From the cell containing the given text, extract its center point as [x, y] coordinate. 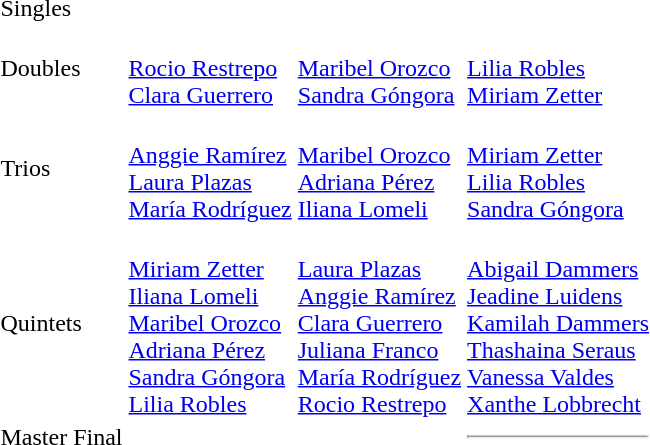
Laura PlazasAnggie RamírezClara GuerreroJuliana FrancoMaría RodríguezRocio Restrepo [379, 323]
Rocio RestrepoClara Guerrero [210, 68]
Miriam ZetterIliana LomeliMaribel OrozcoAdriana PérezSandra GóngoraLilia Robles [210, 323]
Maribel OrozcoSandra Góngora [379, 68]
Anggie RamírezLaura PlazasMaría Rodríguez [210, 168]
Maribel OrozcoAdriana PérezIliana Lomeli [379, 168]
